Find where the given text appears and provide that cell's center as [x, y] coordinate. 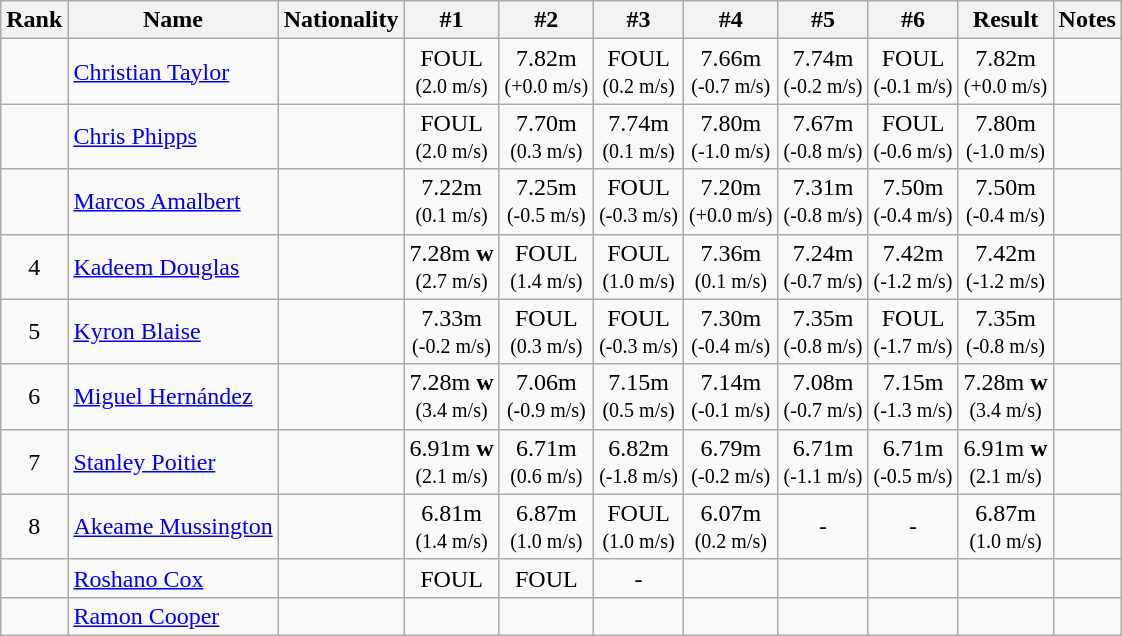
6.71m (-1.1 m/s) [823, 462]
6.82m (-1.8 m/s) [639, 462]
7 [34, 462]
6.71m (-0.5 m/s) [913, 462]
6.79m (-0.2 m/s) [732, 462]
7.28m w(3.4 m/s) [1006, 396]
7.28m w (2.7 m/s) [452, 266]
6.81m (1.4 m/s) [452, 526]
#5 [823, 20]
#6 [913, 20]
7.66m (-0.7 m/s) [732, 72]
Rank [34, 20]
4 [34, 266]
#4 [732, 20]
7.14m (-0.1 m/s) [732, 396]
6.87m (1.0 m/s) [546, 526]
Result [1006, 20]
#2 [546, 20]
FOUL (-1.7 m/s) [913, 332]
7.82m(+0.0 m/s) [1006, 72]
7.15m (0.5 m/s) [639, 396]
FOUL (1.4 m/s) [546, 266]
7.74m (-0.2 m/s) [823, 72]
7.67m (-0.8 m/s) [823, 136]
7.70m (0.3 m/s) [546, 136]
8 [34, 526]
7.06m (-0.9 m/s) [546, 396]
FOUL (-0.1 m/s) [913, 72]
6.07m (0.2 m/s) [732, 526]
7.50m(-0.4 m/s) [1006, 202]
Roshano Cox [173, 578]
6.87m(1.0 m/s) [1006, 526]
Name [173, 20]
7.80m (-1.0 m/s) [732, 136]
Nationality [341, 20]
FOUL (-0.6 m/s) [913, 136]
Miguel Hernández [173, 396]
Chris Phipps [173, 136]
5 [34, 332]
Ramon Cooper [173, 616]
7.25m (-0.5 m/s) [546, 202]
6.71m (0.6 m/s) [546, 462]
7.15m (-1.3 m/s) [913, 396]
Stanley Poitier [173, 462]
Kadeem Douglas [173, 266]
7.20m (+0.0 m/s) [732, 202]
7.80m(-1.0 m/s) [1006, 136]
7.22m (0.1 m/s) [452, 202]
7.31m (-0.8 m/s) [823, 202]
7.24m (-0.7 m/s) [823, 266]
7.35m (-0.8 m/s) [823, 332]
6.91m w(2.1 m/s) [1006, 462]
6 [34, 396]
#3 [639, 20]
Akeame Mussington [173, 526]
7.28m w (3.4 m/s) [452, 396]
7.33m (-0.2 m/s) [452, 332]
6.91m w (2.1 m/s) [452, 462]
7.42m(-1.2 m/s) [1006, 266]
FOUL (0.3 m/s) [546, 332]
Kyron Blaise [173, 332]
7.36m (0.1 m/s) [732, 266]
#1 [452, 20]
7.30m (-0.4 m/s) [732, 332]
Christian Taylor [173, 72]
7.42m (-1.2 m/s) [913, 266]
7.82m (+0.0 m/s) [546, 72]
7.74m (0.1 m/s) [639, 136]
FOUL (0.2 m/s) [639, 72]
Marcos Amalbert [173, 202]
7.50m (-0.4 m/s) [913, 202]
Notes [1087, 20]
7.08m (-0.7 m/s) [823, 396]
7.35m(-0.8 m/s) [1006, 332]
